Capture the cell that displays the provided text and extract its [X, Y] central coordinate. 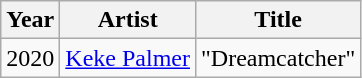
Artist [128, 20]
Keke Palmer [128, 58]
"Dreamcatcher" [278, 58]
Year [30, 20]
Title [278, 20]
2020 [30, 58]
